Pinpoint the cell where the given text exists, returning its (X, Y) midpoint coordinate. 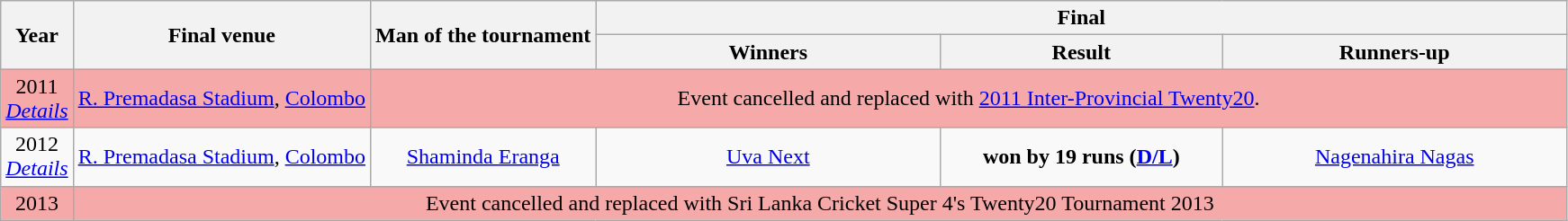
Uva Next (769, 156)
Runners-up (1395, 52)
Nagenahira Nagas (1395, 156)
Winners (769, 52)
Man of the tournament (483, 35)
Final venue (221, 35)
Final (1082, 18)
2011Details (37, 99)
Result (1082, 52)
won by 19 runs (D/L) (1082, 156)
Shaminda Eranga (483, 156)
2012Details (37, 156)
Year (37, 35)
Event cancelled and replaced with 2011 Inter-Provincial Twenty20. (969, 99)
Event cancelled and replaced with Sri Lanka Cricket Super 4's Twenty20 Tournament 2013 (819, 203)
2013 (37, 203)
